Provide the (X, Y) coordinate of the cell's center where the given text is located.  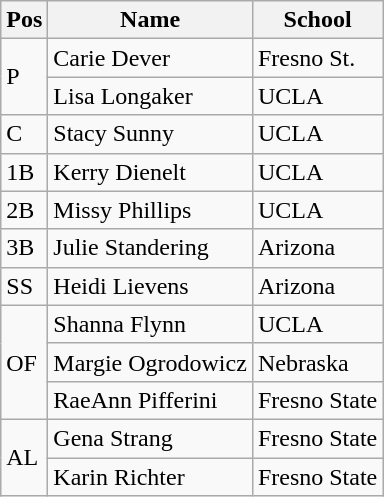
Stacy Sunny (150, 134)
Heidi Lievens (150, 286)
Name (150, 20)
C (24, 134)
Karin Richter (150, 477)
Gena Strang (150, 438)
Lisa Longaker (150, 96)
SS (24, 286)
Julie Standering (150, 248)
2B (24, 210)
P (24, 77)
Fresno St. (317, 58)
3B (24, 248)
Missy Phillips (150, 210)
School (317, 20)
AL (24, 457)
Pos (24, 20)
Carie Dever (150, 58)
Margie Ogrodowicz (150, 362)
Nebraska (317, 362)
OF (24, 362)
1B (24, 172)
RaeAnn Pifferini (150, 400)
Shanna Flynn (150, 324)
Kerry Dienelt (150, 172)
